Pinpoint the cell where the given text exists, returning its (x, y) midpoint coordinate. 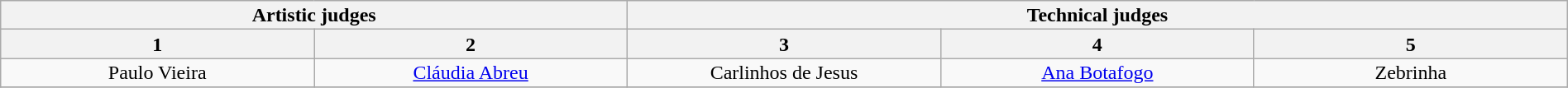
Cláudia Abreu (471, 72)
Ana Botafogo (1097, 72)
Artistic judges (314, 15)
Zebrinha (1411, 72)
4 (1097, 44)
3 (784, 44)
2 (471, 44)
5 (1411, 44)
Carlinhos de Jesus (784, 72)
Technical judges (1098, 15)
Paulo Vieira (157, 72)
1 (157, 44)
